Scan for the cell matching the given text and deliver its (x, y) coordinate at center. 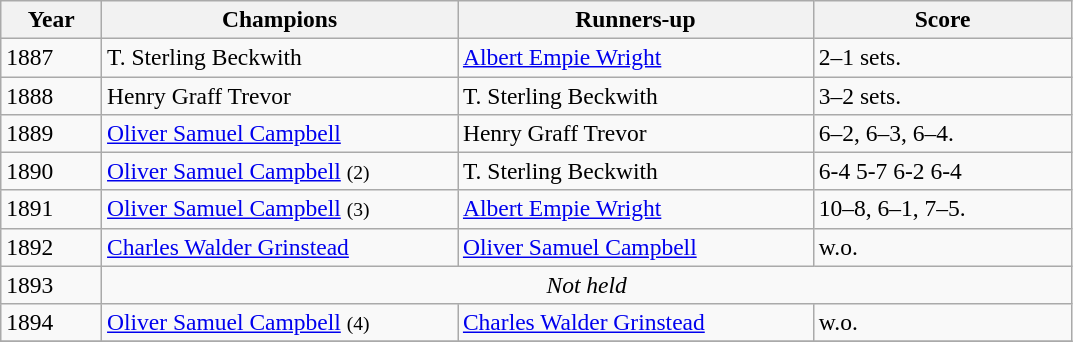
Oliver Samuel Campbell (4) (280, 322)
1888 (52, 95)
Champions (280, 19)
1893 (52, 285)
6-4 5-7 6-2 6-4 (942, 171)
1892 (52, 247)
Score (942, 19)
Oliver Samuel Campbell (3) (280, 209)
10–8, 6–1, 7–5. (942, 209)
1890 (52, 171)
Oliver Samuel Campbell (2) (280, 171)
1894 (52, 322)
3–2 sets. (942, 95)
Year (52, 19)
1891 (52, 209)
Runners-up (636, 19)
1887 (52, 57)
6–2, 6–3, 6–4. (942, 133)
2–1 sets. (942, 57)
1889 (52, 133)
Not held (587, 285)
